Return (x, y) of the center of cell containing provided text 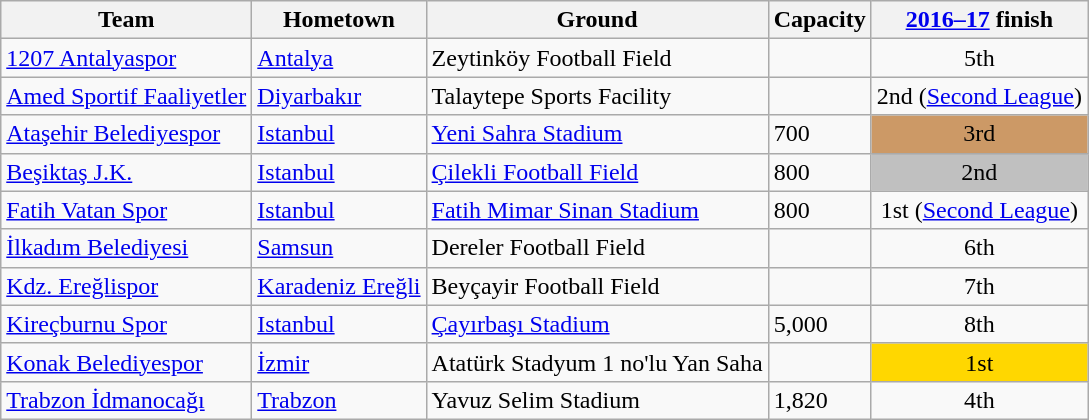
Ground (597, 20)
Çayırbaşı Stadium (597, 324)
5,000 (820, 324)
5th (979, 58)
İlkadım Belediyesi (126, 248)
2nd (979, 172)
Capacity (820, 20)
Fatih Mimar Sinan Stadium (597, 210)
8th (979, 324)
Team (126, 20)
Amed Sportif Faaliyetler (126, 96)
Antalya (339, 58)
1st (Second League) (979, 210)
Ataşehir Belediyespor (126, 134)
Kireçburnu Spor (126, 324)
Dereler Football Field (597, 248)
Karadeniz Ereğli (339, 286)
700 (820, 134)
Çilekli Football Field (597, 172)
Yeni Sahra Stadium (597, 134)
2nd (Second League) (979, 96)
Kdz. Ereğlispor (126, 286)
4th (979, 400)
Samsun (339, 248)
Beşiktaş J.K. (126, 172)
Fatih Vatan Spor (126, 210)
1,820 (820, 400)
2016–17 finish (979, 20)
Yavuz Selim Stadium (597, 400)
3rd (979, 134)
6th (979, 248)
Konak Belediyespor (126, 362)
Zeytinköy Football Field (597, 58)
7th (979, 286)
Hometown (339, 20)
1st (979, 362)
Atatürk Stadyum 1 no'lu Yan Saha (597, 362)
1207 Antalyaspor (126, 58)
Beyçayir Football Field (597, 286)
Diyarbakır (339, 96)
Trabzon İdmanocağı (126, 400)
Trabzon (339, 400)
İzmir (339, 362)
Talaytepe Sports Facility (597, 96)
